Detect which cell encompasses the target text, then output its [x, y] center coordinate. 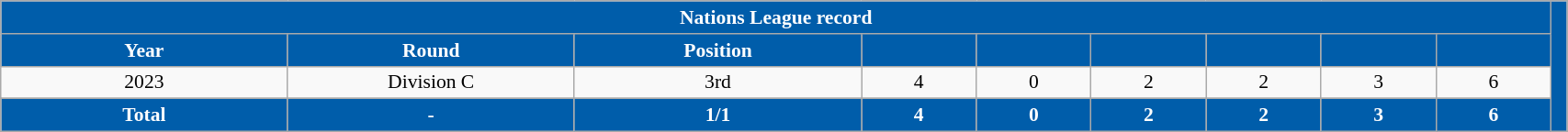
Total [144, 115]
1/1 [717, 115]
Year [144, 50]
Round [431, 50]
Position [717, 50]
Nations League record [776, 17]
2023 [144, 82]
- [431, 115]
Division C [431, 82]
3rd [717, 82]
